Detect which cell encompasses the target text, then output its [X, Y] center coordinate. 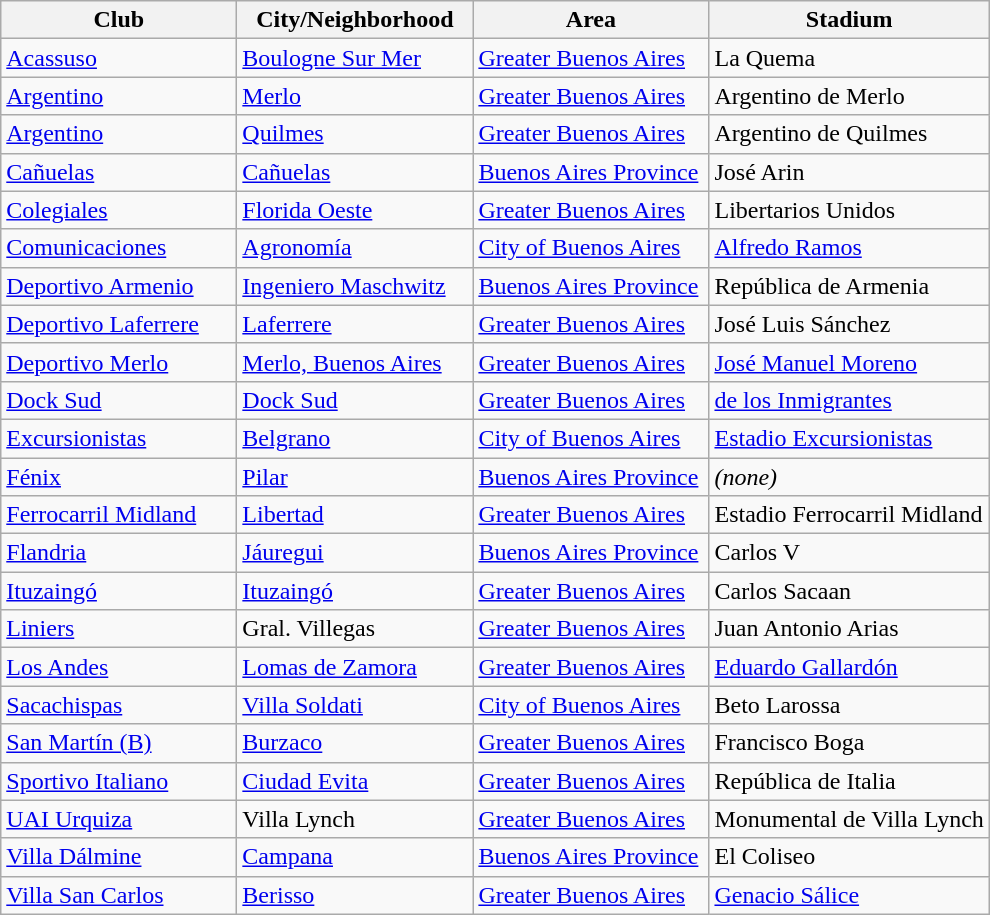
Liniers [119, 629]
Area [591, 20]
Villa Lynch [355, 819]
Libertarios Unidos [849, 210]
San Martín (B) [119, 743]
José Manuel Moreno [849, 362]
República de Armenia [849, 286]
Florida Oeste [355, 210]
Pilar [355, 477]
Deportivo Merlo [119, 362]
Estadio Excursionistas [849, 438]
Eduardo Gallardón [849, 667]
Los Andes [119, 667]
UAI Urquiza [119, 819]
Libertad [355, 515]
Francisco Boga [849, 743]
El Coliseo [849, 857]
Monumental de Villa Lynch [849, 819]
Laferrere [355, 324]
Club [119, 20]
Beto Larossa [849, 705]
Genacio Sálice [849, 895]
Estadio Ferrocarril Midland [849, 515]
Excursionistas [119, 438]
Burzaco [355, 743]
Villa Soldati [355, 705]
Alfredo Ramos [849, 248]
Carlos Sacaan [849, 591]
(none) [849, 477]
Juan Antonio Arias [849, 629]
Sportivo Italiano [119, 781]
Colegiales [119, 210]
Villa San Carlos [119, 895]
Gral. Villegas [355, 629]
Merlo [355, 96]
Merlo, Buenos Aires [355, 362]
Deportivo Armenio [119, 286]
La Quema [849, 58]
Berisso [355, 895]
Comunicaciones [119, 248]
Argentino de Merlo [849, 96]
Argentino de Quilmes [849, 134]
Villa Dálmine [119, 857]
Lomas de Zamora [355, 667]
República de Italia [849, 781]
Agronomía [355, 248]
Sacachispas [119, 705]
Carlos V [849, 553]
Stadium [849, 20]
Fénix [119, 477]
Quilmes [355, 134]
José Luis Sánchez [849, 324]
Jáuregui [355, 553]
Acassuso [119, 58]
Deportivo Laferrere [119, 324]
Boulogne Sur Mer [355, 58]
Ferrocarril Midland [119, 515]
City/Neighborhood [355, 20]
de los Inmigrantes [849, 400]
Campana [355, 857]
José Arin [849, 172]
Flandria [119, 553]
Ingeniero Maschwitz [355, 286]
Belgrano [355, 438]
Ciudad Evita [355, 781]
